Pinpoint the cell where the given text exists, returning its (x, y) midpoint coordinate. 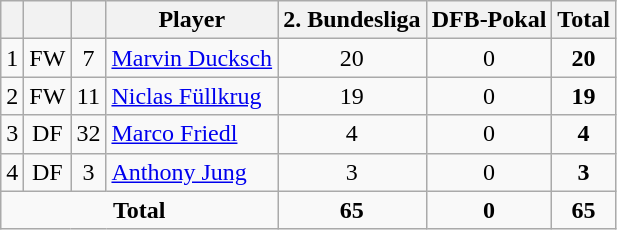
2. Bundesliga (352, 20)
Niclas Füllkrug (192, 96)
Anthony Jung (192, 172)
11 (88, 96)
DFB-Pokal (489, 20)
Marco Friedl (192, 134)
7 (88, 58)
2 (12, 96)
Marvin Ducksch (192, 58)
32 (88, 134)
Player (192, 20)
1 (12, 58)
